Identify which cell holds the provided text, then report its [x, y] central coordinate. 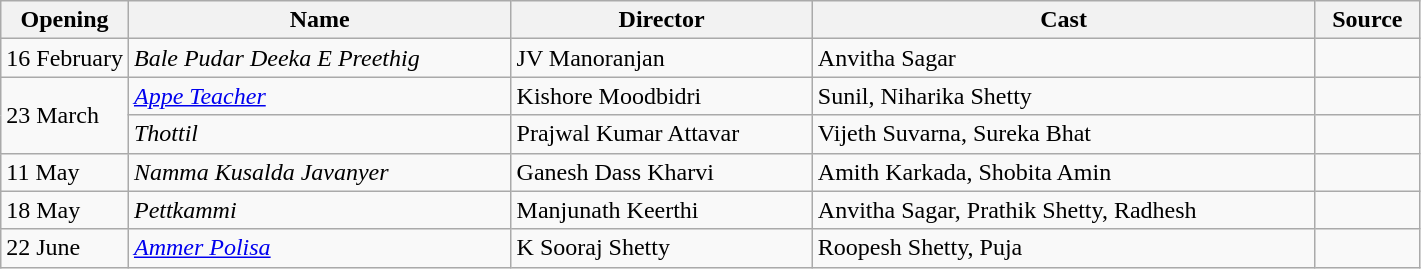
Amith Karkada, Shobita Amin [1064, 172]
Kishore Moodbidri [662, 96]
K Sooraj Shetty [662, 248]
Source [1368, 20]
Namma Kusalda Javanyer [320, 172]
11 May [65, 172]
Prajwal Kumar Attavar [662, 134]
16 February [65, 58]
22 June [65, 248]
Anvitha Sagar, Prathik Shetty, Radhesh [1064, 210]
Ganesh Dass Kharvi [662, 172]
23 March [65, 115]
Opening [65, 20]
Manjunath Keerthi [662, 210]
Roopesh Shetty, Puja [1064, 248]
Bale Pudar Deeka E Preethig [320, 58]
Sunil, Niharika Shetty [1064, 96]
JV Manoranjan [662, 58]
Pettkammi [320, 210]
Vijeth Suvarna, Sureka Bhat [1064, 134]
18 May [65, 210]
Thottil [320, 134]
Ammer Polisa [320, 248]
Anvitha Sagar [1064, 58]
Cast [1064, 20]
Appe Teacher [320, 96]
Name [320, 20]
Director [662, 20]
